Provide the [X, Y] coordinate of the cell's center where the given text is located.  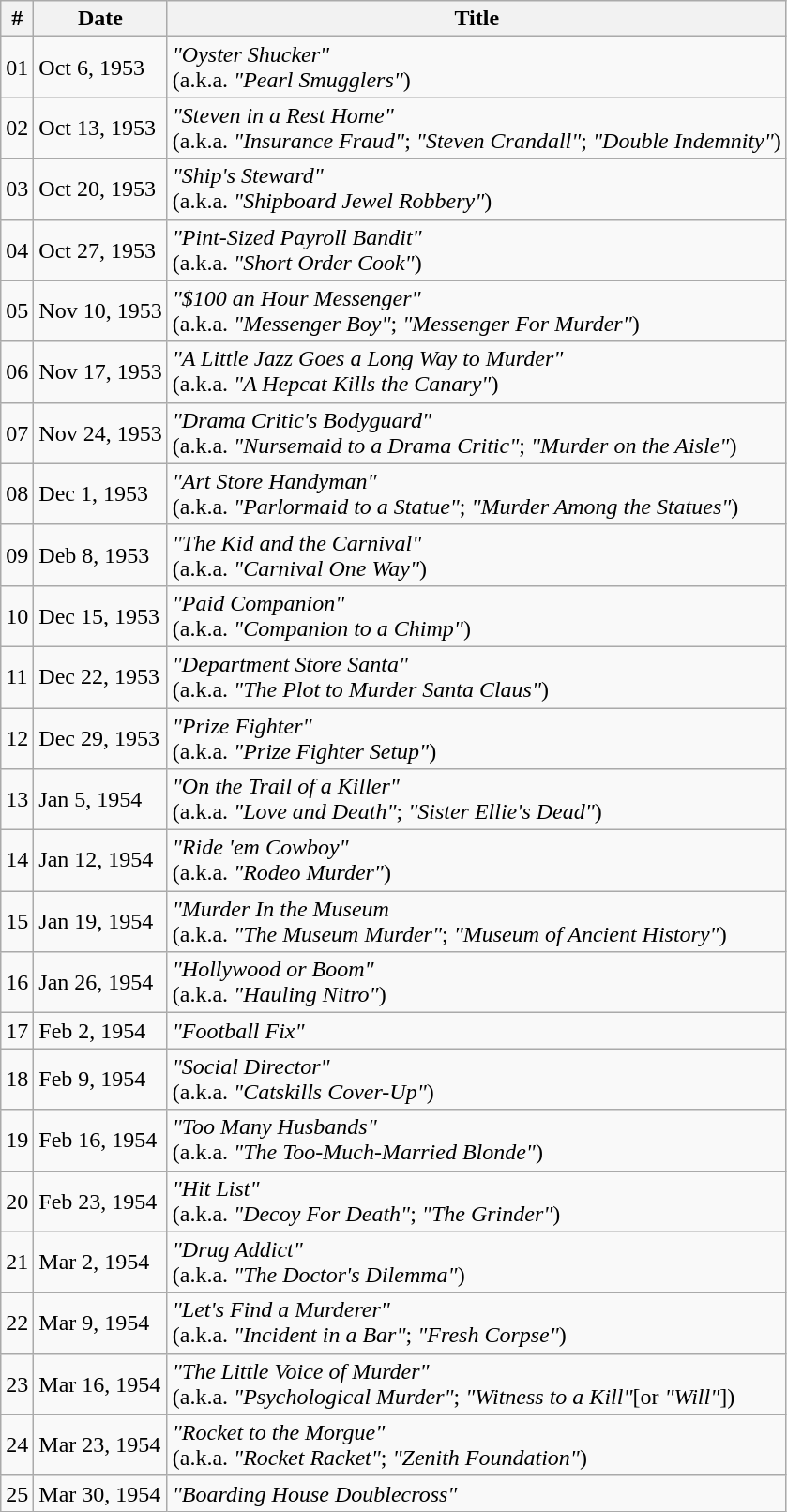
"Rocket to the Morgue"(a.k.a. "Rocket Racket"; "Zenith Foundation") [477, 1444]
21 [17, 1263]
Jan 12, 1954 [100, 861]
15 [17, 921]
"Oyster Shucker"(a.k.a. "Pearl Smugglers") [477, 68]
22 [17, 1323]
Feb 2, 1954 [100, 1031]
Oct 20, 1953 [100, 189]
Jan 26, 1954 [100, 983]
07 [17, 433]
"Steven in a Rest Home"(a.k.a. "Insurance Fraud"; "Steven Crandall"; "Double Indemnity") [477, 128]
Dec 29, 1953 [100, 737]
25 [17, 1493]
"On the Trail of a Killer"(a.k.a. "Love and Death"; "Sister Ellie's Dead") [477, 799]
19 [17, 1141]
20 [17, 1201]
Mar 23, 1954 [100, 1444]
06 [17, 371]
"Boarding House Doublecross" [477, 1493]
23 [17, 1384]
12 [17, 737]
18 [17, 1079]
11 [17, 677]
Nov 10, 1953 [100, 311]
"Murder In the Museum(a.k.a. "The Museum Murder"; "Museum of Ancient History") [477, 921]
"Pint-Sized Payroll Bandit"(a.k.a. "Short Order Cook") [477, 249]
"Department Store Santa"(a.k.a. "The Plot to Murder Santa Claus") [477, 677]
Dec 15, 1953 [100, 615]
Deb 8, 1953 [100, 555]
"Let's Find a Murderer"(a.k.a. "Incident in a Bar"; "Fresh Corpse") [477, 1323]
09 [17, 555]
"Art Store Handyman"(a.k.a. "Parlormaid to a Statue"; "Murder Among the Statues") [477, 493]
10 [17, 615]
"Ride 'em Cowboy"(a.k.a. "Rodeo Murder") [477, 861]
"Ship's Steward"(a.k.a. "Shipboard Jewel Robbery") [477, 189]
"Social Director"(a.k.a. "Catskills Cover-Up") [477, 1079]
Nov 17, 1953 [100, 371]
Date [100, 19]
Dec 1, 1953 [100, 493]
"Football Fix" [477, 1031]
04 [17, 249]
Oct 13, 1953 [100, 128]
Feb 23, 1954 [100, 1201]
16 [17, 983]
"Drama Critic's Bodyguard"(a.k.a. "Nursemaid to a Drama Critic"; "Murder on the Aisle") [477, 433]
Mar 30, 1954 [100, 1493]
02 [17, 128]
08 [17, 493]
Feb 16, 1954 [100, 1141]
"Too Many Husbands"(a.k.a. "The Too-Much-Married Blonde") [477, 1141]
17 [17, 1031]
Nov 24, 1953 [100, 433]
24 [17, 1444]
03 [17, 189]
14 [17, 861]
"Prize Fighter"(a.k.a. "Prize Fighter Setup") [477, 737]
13 [17, 799]
"$100 an Hour Messenger"(a.k.a. "Messenger Boy"; "Messenger For Murder") [477, 311]
# [17, 19]
Title [477, 19]
05 [17, 311]
"The Kid and the Carnival"(a.k.a. "Carnival One Way") [477, 555]
Jan 19, 1954 [100, 921]
01 [17, 68]
"Hit List"(a.k.a. "Decoy For Death"; "The Grinder") [477, 1201]
"The Little Voice of Murder"(a.k.a. "Psychological Murder"; "Witness to a Kill"[or "Will"]) [477, 1384]
"Drug Addict"(a.k.a. "The Doctor's Dilemma") [477, 1263]
Oct 6, 1953 [100, 68]
Dec 22, 1953 [100, 677]
"A Little Jazz Goes a Long Way to Murder"(a.k.a. "A Hepcat Kills the Canary") [477, 371]
Mar 16, 1954 [100, 1384]
Oct 27, 1953 [100, 249]
Feb 9, 1954 [100, 1079]
"Paid Companion"(a.k.a. "Companion to a Chimp") [477, 615]
Jan 5, 1954 [100, 799]
Mar 9, 1954 [100, 1323]
"Hollywood or Boom"(a.k.a. "Hauling Nitro") [477, 983]
Mar 2, 1954 [100, 1263]
